Extract the (X, Y) coordinate from the center of the cell holding the provided text.  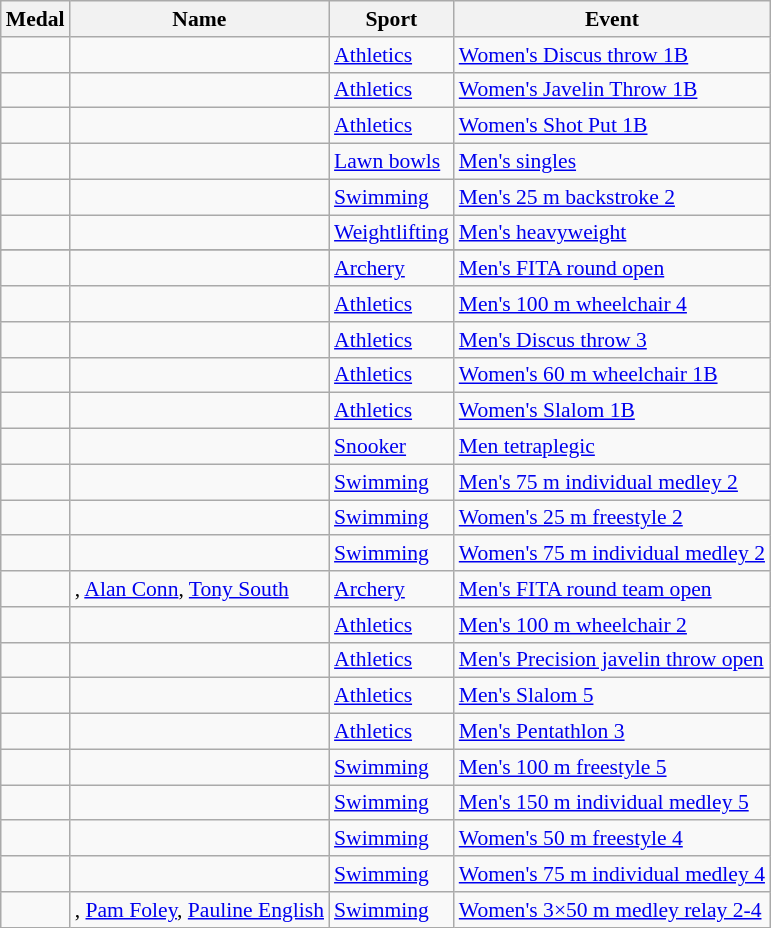
Lawn bowls (392, 162)
Men's 25 m backstroke 2 (612, 197)
Women's 25 m freestyle 2 (612, 518)
Men's Slalom 5 (612, 696)
Event (612, 19)
Sport (392, 19)
Men's Discus throw 3 (612, 340)
Men's 100 m wheelchair 2 (612, 625)
Men's Precision javelin throw open (612, 660)
, Alan Conn, Tony South (200, 589)
Men's 100 m freestyle 5 (612, 767)
Women's 50 m freestyle 4 (612, 839)
Men's Pentathlon 3 (612, 732)
, Pam Foley, Pauline English (200, 910)
Men's singles (612, 162)
Women's 3×50 m medley relay 2-4 (612, 910)
Men tetraplegic (612, 447)
Name (200, 19)
Men's 75 m individual medley 2 (612, 482)
Snooker (392, 447)
Weightlifting (392, 233)
Medal (36, 19)
Women's 60 m wheelchair 1B (612, 375)
Women's Discus throw 1B (612, 55)
Women's 75 m individual medley 2 (612, 554)
Women's Javelin Throw 1B (612, 90)
Men's FITA round team open (612, 589)
Women's 75 m individual medley 4 (612, 874)
Men's 150 m individual medley 5 (612, 803)
Men's heavyweight (612, 233)
Men's FITA round open (612, 269)
Women's Shot Put 1B (612, 126)
Men's 100 m wheelchair 4 (612, 304)
Women's Slalom 1B (612, 411)
